Capture the cell that displays the provided text and extract its (X, Y) central coordinate. 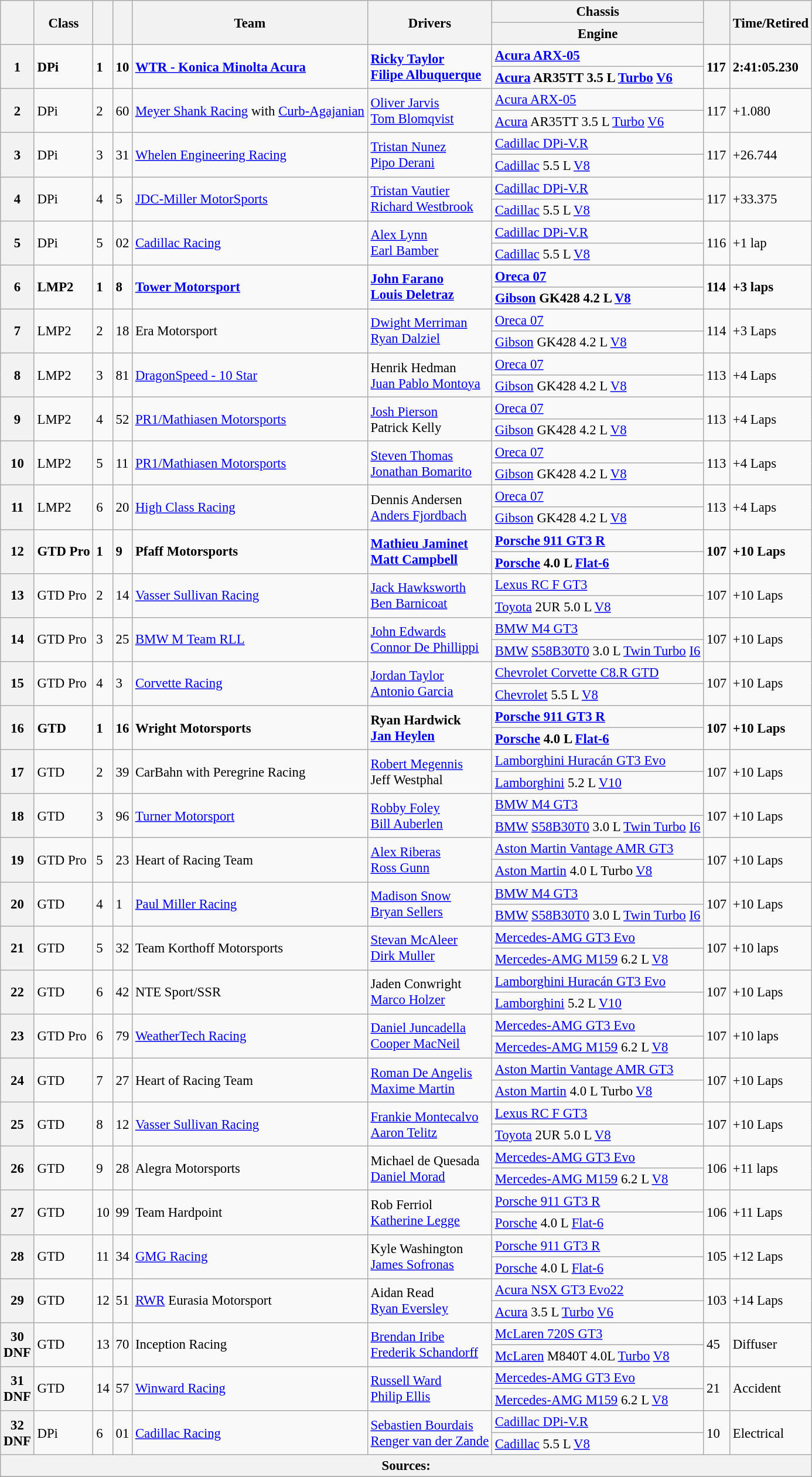
42 (122, 992)
Acura NSX GT3 Evo22 (598, 1289)
+1.080 (770, 110)
39 (122, 771)
45 (717, 1345)
Tower Motorsport (250, 287)
Team Hardpoint (250, 1212)
Rob Ferriol Katherine Legge (429, 1212)
Team Korthoff Motorsports (250, 948)
+14 Laps (770, 1300)
Henrik Hedman Juan Pablo Montoya (429, 375)
103 (717, 1300)
GMG Racing (250, 1257)
Steven Thomas Jonathan Bomarito (429, 463)
Daniel Juncadella Cooper MacNeil (429, 1036)
DragonSpeed - 10 Star (250, 375)
Inception Racing (250, 1345)
Robby Foley Bill Auberlen (429, 816)
BMW M Team RLL (250, 640)
Meyer Shank Racing with Curb-Agajanian (250, 110)
Alex Lynn Earl Bamber (429, 243)
34 (122, 1257)
Aidan Read Ryan Eversley (429, 1300)
52 (122, 420)
Robert Megennis Jeff Westphal (429, 771)
+3 Laps (770, 331)
Kyle Washington James Sofronas (429, 1257)
26 (18, 1169)
+26.744 (770, 155)
Engine (598, 34)
15 (18, 683)
02 (122, 243)
Class (63, 22)
Sources: (407, 1466)
70 (122, 1345)
79 (122, 1036)
Jordan Taylor Antonio Garcia (429, 683)
81 (122, 375)
Josh Pierson Patrick Kelly (429, 420)
McLaren 720S GT3 (598, 1334)
+12 Laps (770, 1257)
Jaden Conwright Marco Holzer (429, 992)
19 (18, 860)
Accident (770, 1389)
17 (18, 771)
John Farano Louis Deletraz (429, 287)
99 (122, 1212)
Roman De Angelis Maxime Martin (429, 1080)
+3 laps (770, 287)
Mathieu Jaminet Matt Campbell (429, 551)
WeatherTech Racing (250, 1036)
24 (18, 1080)
Winward Racing (250, 1389)
Whelen Engineering Racing (250, 155)
Era Motorsport (250, 331)
Team (250, 22)
105 (717, 1257)
31DNF (18, 1389)
Frankie Montecalvo Aaron Telitz (429, 1124)
Ryan Hardwick Jan Heylen (429, 728)
McLaren M840T 4.0L Turbo V8 (598, 1356)
+11 laps (770, 1169)
96 (122, 816)
Stevan McAleer Dirk Muller (429, 948)
22 (18, 992)
30DNF (18, 1345)
+11 Laps (770, 1212)
Diffuser (770, 1345)
Oliver Jarvis Tom Blomqvist (429, 110)
Alegra Motorsports (250, 1169)
Chevrolet Corvette C8.R GTD (598, 673)
31 (122, 155)
Drivers (429, 22)
32 (122, 948)
CarBahn with Peregrine Racing (250, 771)
High Class Racing (250, 508)
Dennis Andersen Anders Fjordbach (429, 508)
Tristan Vautier Richard Westbrook (429, 199)
WTR - Konica Minolta Acura (250, 67)
Chassis (598, 12)
NTE Sport/SSR (250, 992)
Paul Miller Racing (250, 904)
Turner Motorsport (250, 816)
2:41:05.230 (770, 67)
29 (18, 1300)
Wright Motorsports (250, 728)
Dwight Merriman Ryan Dalziel (429, 331)
57 (122, 1389)
JDC-Miller MotorSports (250, 199)
John Edwards Connor De Phillippi (429, 640)
RWR Eurasia Motorsport (250, 1300)
60 (122, 110)
Jack Hawksworth Ben Barnicoat (429, 595)
Chevrolet 5.5 L V8 (598, 695)
Michael de Quesada Daniel Morad (429, 1169)
Russell Ward Philip Ellis (429, 1389)
Madison Snow Bryan Sellers (429, 904)
Sebastien Bourdais Renger van der Zande (429, 1432)
01 (122, 1432)
+33.375 (770, 199)
32DNF (18, 1432)
Pfaff Motorsports (250, 551)
Tristan Nunez Pipo Derani (429, 155)
Electrical (770, 1432)
Acura 3.5 L Turbo V6 (598, 1312)
Ricky Taylor Filipe Albuquerque (429, 67)
51 (122, 1300)
Brendan Iribe Frederik Schandorff (429, 1345)
116 (717, 243)
Time/Retired (770, 22)
Alex Riberas Ross Gunn (429, 860)
+1 lap (770, 243)
Corvette Racing (250, 683)
